Identify which cell holds the provided text, then report its (X, Y) central coordinate. 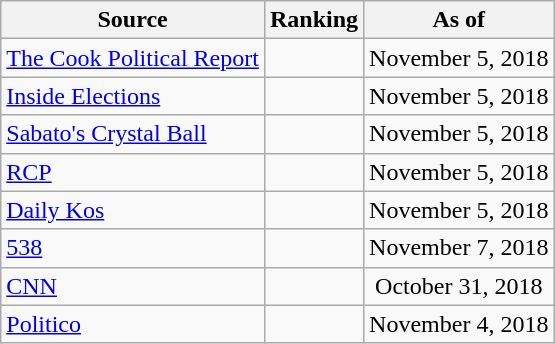
November 4, 2018 (459, 324)
Ranking (314, 20)
RCP (133, 172)
Source (133, 20)
Sabato's Crystal Ball (133, 134)
November 7, 2018 (459, 248)
Inside Elections (133, 96)
Daily Kos (133, 210)
As of (459, 20)
Politico (133, 324)
October 31, 2018 (459, 286)
CNN (133, 286)
538 (133, 248)
The Cook Political Report (133, 58)
